Determine the [X, Y] coordinate at the center of the cell enclosing the given text.  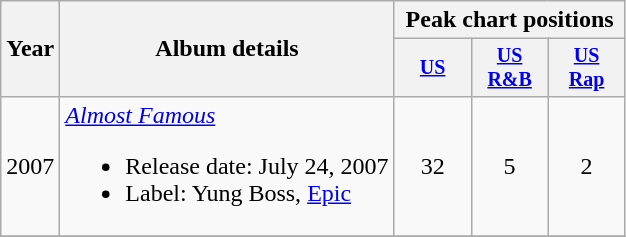
Album details [227, 49]
US [432, 68]
5 [510, 166]
Year [30, 49]
USRap [586, 68]
Peak chart positions [510, 20]
USR&B [510, 68]
32 [432, 166]
2007 [30, 166]
2 [586, 166]
Almost FamousRelease date: July 24, 2007Label: Yung Boss, Epic [227, 166]
